Pinpoint the cell where the given text exists, returning its [x, y] midpoint coordinate. 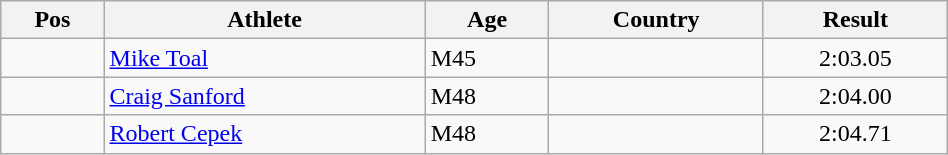
Pos [52, 20]
2:04.00 [855, 96]
M45 [487, 58]
Athlete [264, 20]
Craig Sanford [264, 96]
Age [487, 20]
Country [656, 20]
Robert Cepek [264, 134]
Mike Toal [264, 58]
2:03.05 [855, 58]
2:04.71 [855, 134]
Result [855, 20]
